Identify which cell holds the provided text, then report its [x, y] central coordinate. 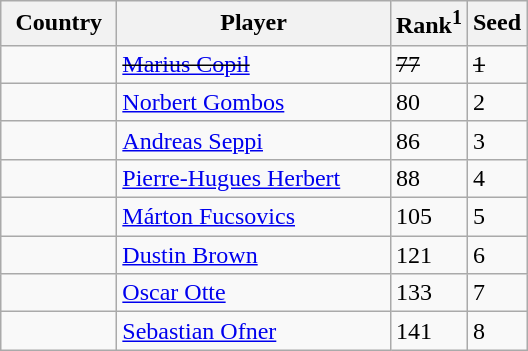
Oscar Otte [254, 293]
5 [496, 217]
Seed [496, 24]
Márton Fucsovics [254, 217]
Andreas Seppi [254, 140]
Player [254, 24]
Dustin Brown [254, 255]
88 [428, 178]
6 [496, 255]
80 [428, 102]
Sebastian Ofner [254, 331]
4 [496, 178]
77 [428, 64]
2 [496, 102]
Pierre-Hugues Herbert [254, 178]
121 [428, 255]
86 [428, 140]
133 [428, 293]
Marius Copil [254, 64]
105 [428, 217]
Country [59, 24]
Rank1 [428, 24]
Norbert Gombos [254, 102]
1 [496, 64]
141 [428, 331]
7 [496, 293]
3 [496, 140]
8 [496, 331]
